Pinpoint the cell where the given text exists, returning its (x, y) midpoint coordinate. 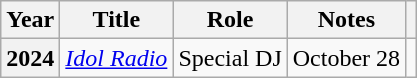
Role (230, 20)
2024 (30, 58)
Idol Radio (116, 58)
Year (30, 20)
Title (116, 20)
October 28 (346, 58)
Special DJ (230, 58)
Notes (346, 20)
